Detect which cell encompasses the target text, then output its [x, y] center coordinate. 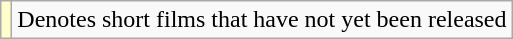
Denotes short films that have not yet been released [262, 20]
